Extract the (x, y) coordinate from the center of the cell holding the provided text.  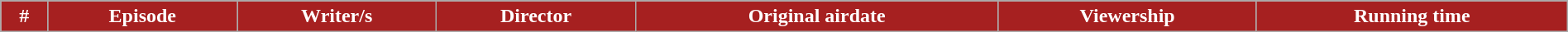
Running time (1412, 16)
Episode (142, 16)
Viewership (1127, 16)
Original airdate (816, 16)
# (25, 16)
Director (536, 16)
Writer/s (337, 16)
